Locate the cell with the specified text and output its [X, Y] center coordinate. 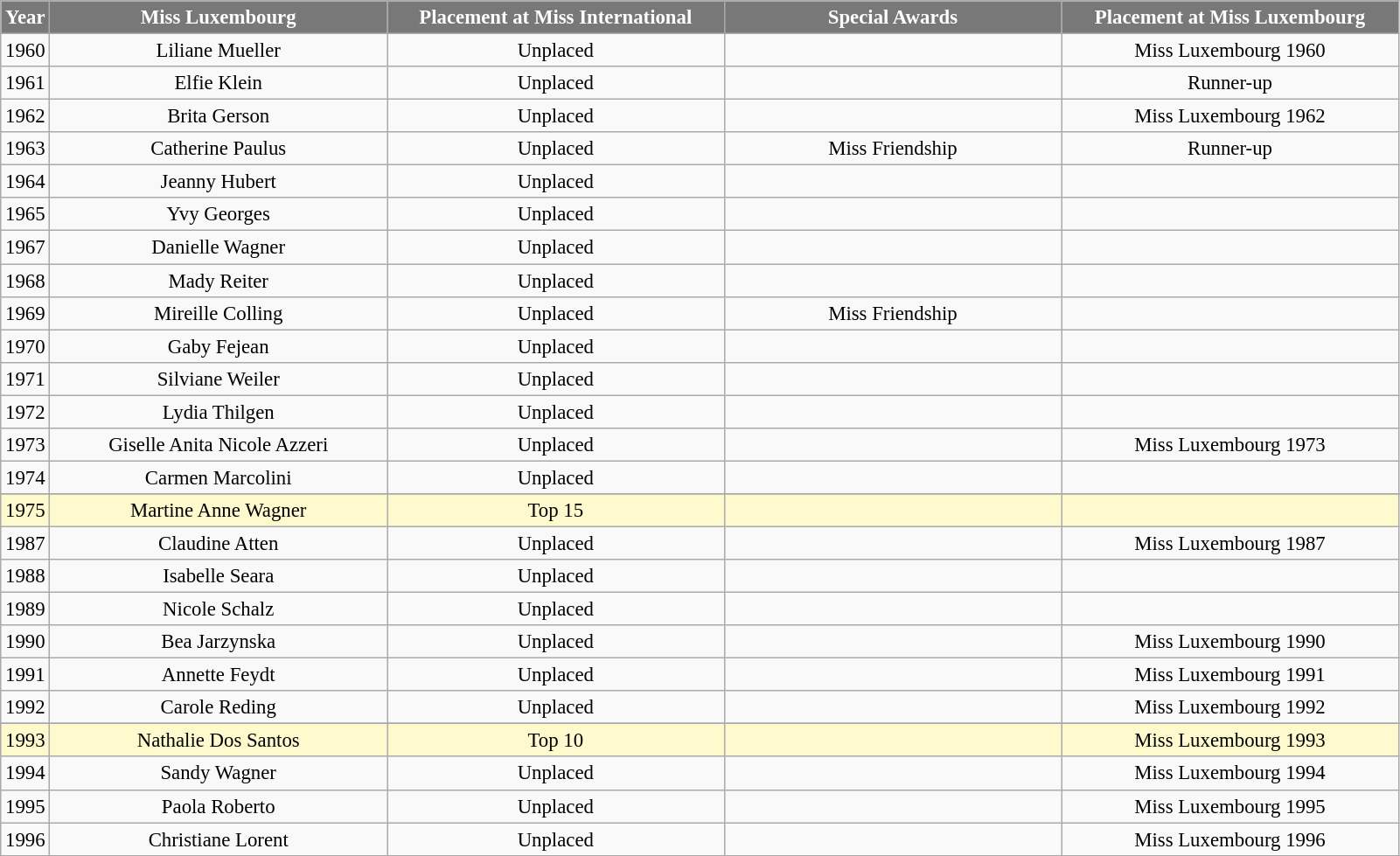
Elfie Klein [219, 83]
1968 [25, 281]
1988 [25, 576]
Miss Luxembourg 1995 [1230, 806]
1989 [25, 609]
Miss Luxembourg 1990 [1230, 642]
Year [25, 17]
Miss Luxembourg 1960 [1230, 51]
1965 [25, 214]
Nicole Schalz [219, 609]
1962 [25, 116]
Silviane Weiler [219, 379]
Placement at Miss International [555, 17]
Miss Luxembourg 1993 [1230, 741]
Miss Luxembourg 1962 [1230, 116]
Paola Roberto [219, 806]
Danielle Wagner [219, 247]
1970 [25, 346]
Sandy Wagner [219, 774]
Yvy Georges [219, 214]
Miss Luxembourg 1992 [1230, 707]
Christiane Lorent [219, 839]
Liliane Mueller [219, 51]
Miss Luxembourg 1996 [1230, 839]
Brita Gerson [219, 116]
Top 15 [555, 511]
1991 [25, 675]
Claudine Atten [219, 543]
1990 [25, 642]
1995 [25, 806]
1960 [25, 51]
Giselle Anita Nicole Azzeri [219, 445]
1992 [25, 707]
1987 [25, 543]
1972 [25, 412]
Mireille Colling [219, 313]
1973 [25, 445]
1974 [25, 477]
Jeanny Hubert [219, 182]
1996 [25, 839]
Placement at Miss Luxembourg [1230, 17]
1964 [25, 182]
1963 [25, 149]
Top 10 [555, 741]
1961 [25, 83]
Carole Reding [219, 707]
1971 [25, 379]
Miss Luxembourg 1973 [1230, 445]
Special Awards [893, 17]
1994 [25, 774]
Mady Reiter [219, 281]
Miss Luxembourg 1987 [1230, 543]
Nathalie Dos Santos [219, 741]
Bea Jarzynska [219, 642]
Martine Anne Wagner [219, 511]
Annette Feydt [219, 675]
1969 [25, 313]
Carmen Marcolini [219, 477]
1975 [25, 511]
1967 [25, 247]
1993 [25, 741]
Isabelle Seara [219, 576]
Catherine Paulus [219, 149]
Gaby Fejean [219, 346]
Miss Luxembourg 1994 [1230, 774]
Miss Luxembourg 1991 [1230, 675]
Lydia Thilgen [219, 412]
Miss Luxembourg [219, 17]
